Capture the cell that displays the provided text and extract its [X, Y] central coordinate. 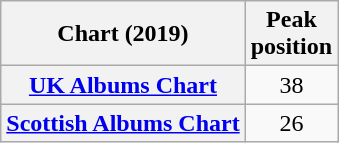
Chart (2019) [123, 34]
26 [291, 123]
Scottish Albums Chart [123, 123]
UK Albums Chart [123, 85]
38 [291, 85]
Peakposition [291, 34]
